Detect which cell encompasses the target text, then output its (X, Y) center coordinate. 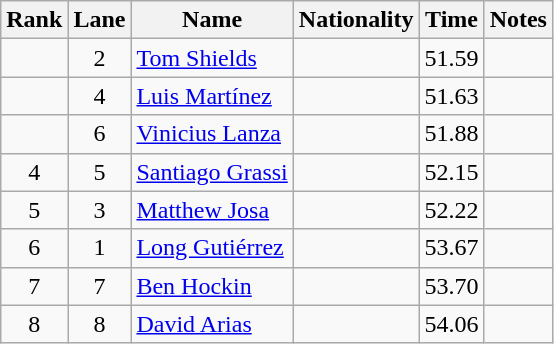
2 (100, 58)
Santiago Grassi (212, 172)
Rank (34, 20)
Time (452, 20)
52.15 (452, 172)
52.22 (452, 210)
Notes (518, 20)
51.59 (452, 58)
1 (100, 248)
Name (212, 20)
53.70 (452, 286)
Nationality (356, 20)
Tom Shields (212, 58)
51.88 (452, 134)
David Arias (212, 324)
53.67 (452, 248)
3 (100, 210)
Ben Hockin (212, 286)
Matthew Josa (212, 210)
51.63 (452, 96)
Lane (100, 20)
Vinicius Lanza (212, 134)
54.06 (452, 324)
Luis Martínez (212, 96)
Long Gutiérrez (212, 248)
